Return [X, Y] of the center of cell containing provided text 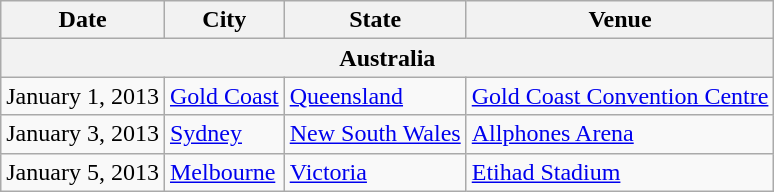
State [375, 20]
Victoria [375, 172]
January 3, 2013 [83, 134]
Date [83, 20]
Gold Coast [224, 96]
Etihad Stadium [620, 172]
Queensland [375, 96]
January 1, 2013 [83, 96]
Australia [388, 58]
City [224, 20]
Venue [620, 20]
Gold Coast Convention Centre [620, 96]
Melbourne [224, 172]
Sydney [224, 134]
Allphones Arena [620, 134]
January 5, 2013 [83, 172]
New South Wales [375, 134]
